Determine the [x, y] coordinate at the center of the cell enclosing the given text.  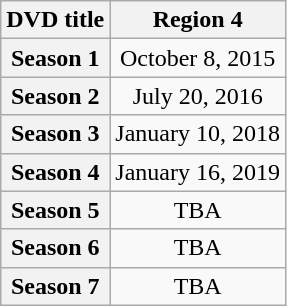
Season 6 [56, 248]
Season 3 [56, 134]
Season 4 [56, 172]
Season 2 [56, 96]
DVD title [56, 20]
Season 1 [56, 58]
January 10, 2018 [198, 134]
Season 5 [56, 210]
January 16, 2019 [198, 172]
October 8, 2015 [198, 58]
July 20, 2016 [198, 96]
Region 4 [198, 20]
Season 7 [56, 286]
